For the text-containing cell, return its midpoint in (x, y) coordinate format. 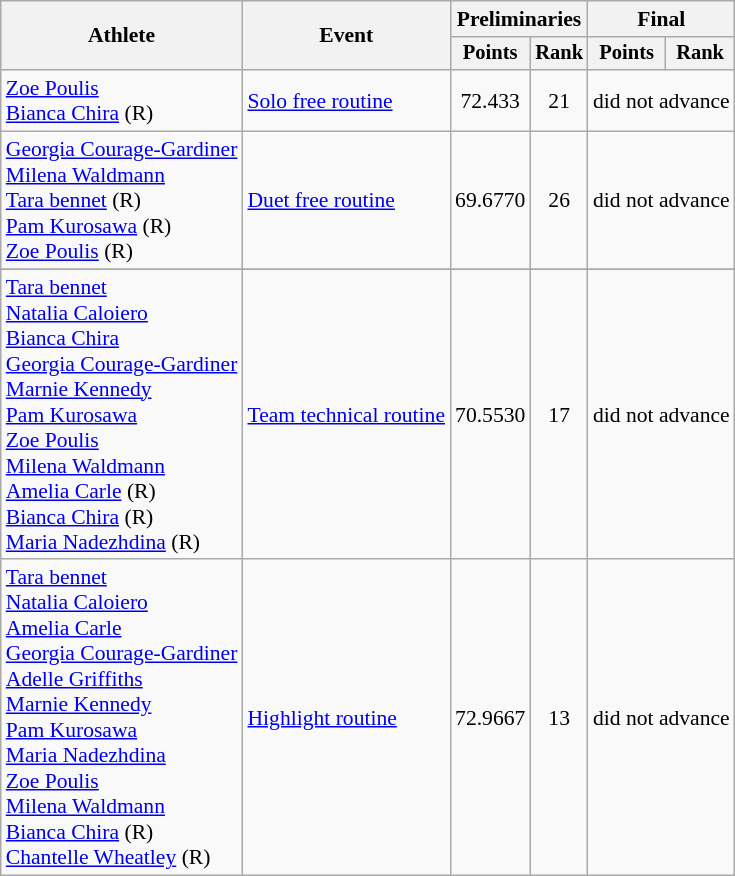
Solo free routine (346, 100)
26 (559, 201)
Highlight routine (346, 718)
21 (559, 100)
Final (662, 19)
Zoe Poulis Bianca Chira (R) (122, 100)
Team technical routine (346, 414)
13 (559, 718)
Duet free routine (346, 201)
Event (346, 36)
72.9667 (490, 718)
70.5530 (490, 414)
Athlete (122, 36)
Georgia Courage-GardinerMilena WaldmannTara bennet (R) Pam Kurosawa (R) Zoe Poulis (R) (122, 201)
Preliminaries (519, 19)
72.433 (490, 100)
17 (559, 414)
69.6770 (490, 201)
